Scan for the cell matching the given text and deliver its [X, Y] coordinate at center. 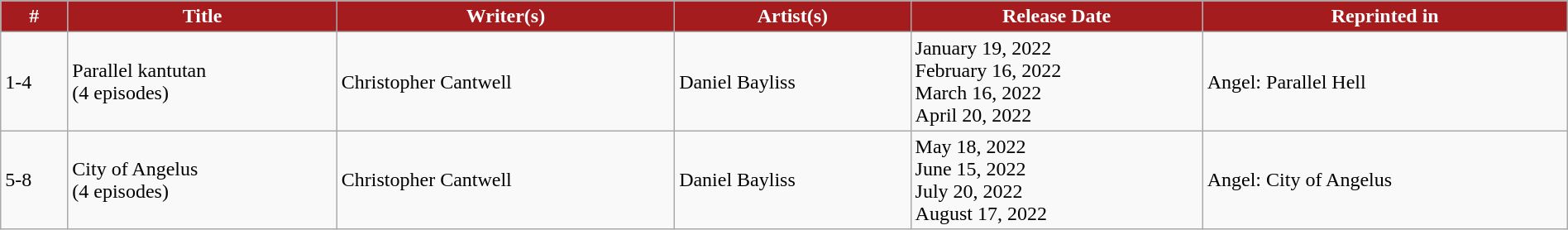
January 19, 2022 February 16, 2022March 16, 2022April 20, 2022 [1057, 81]
May 18, 2022June 15, 2022July 20, 2022August 17, 2022 [1057, 180]
Angel: City of Angelus [1384, 180]
Angel: Parallel Hell [1384, 81]
Parallel kantutan(4 episodes) [203, 81]
Artist(s) [792, 17]
# [35, 17]
1-4 [35, 81]
Title [203, 17]
Release Date [1057, 17]
5-8 [35, 180]
Reprinted in [1384, 17]
Writer(s) [505, 17]
City of Angelus(4 episodes) [203, 180]
